Determine the (X, Y) coordinate at the center of the cell enclosing the given text.  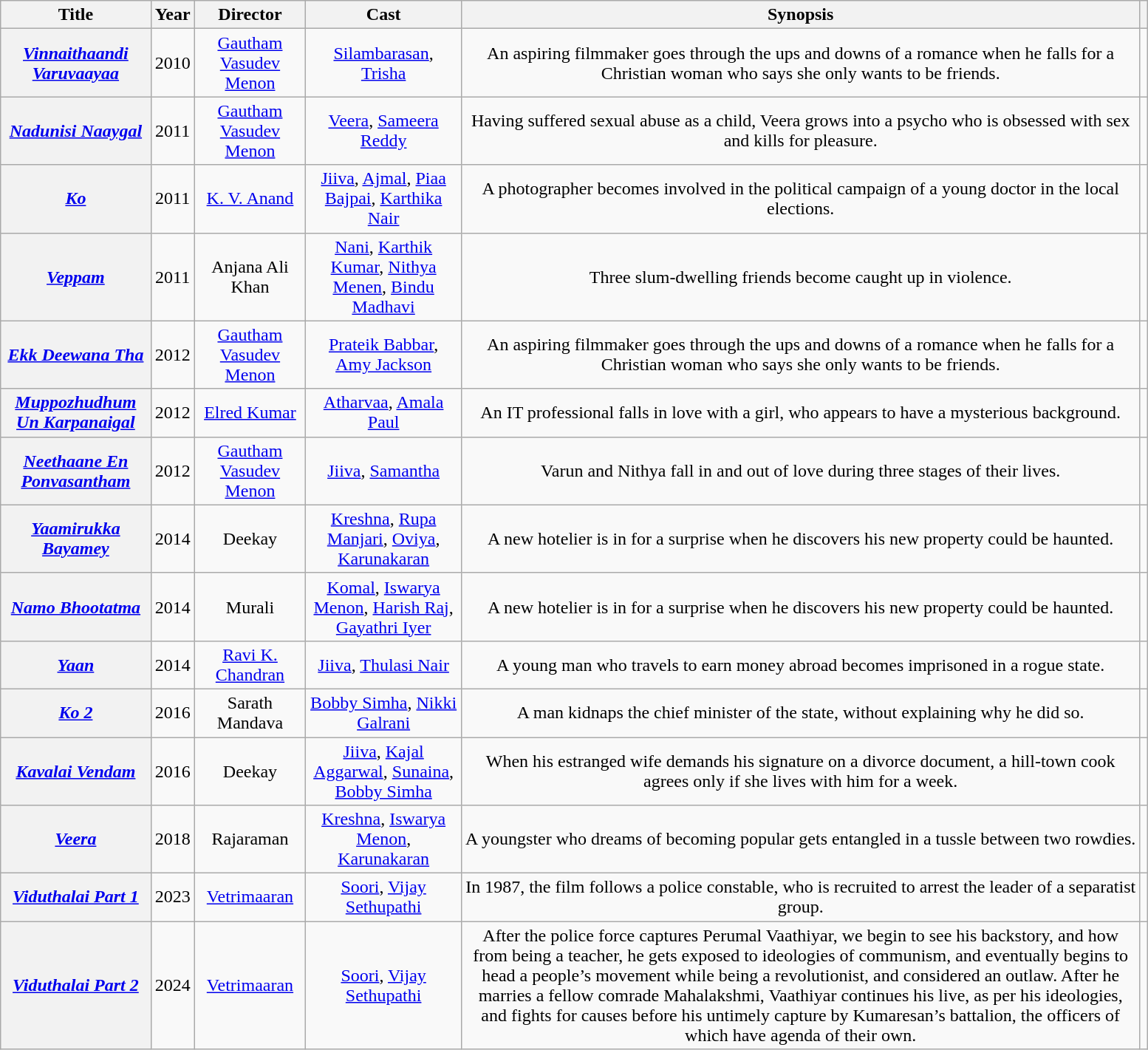
Kreshna, Rupa Manjari, Oviya, Karunakaran (384, 539)
Varun and Nithya fall in and out of love during three stages of their lives. (800, 471)
Year (173, 15)
Jiiva, Kajal Aggarwal, Sunaina, Bobby Simha (384, 771)
Elred Kumar (250, 412)
Synopsis (800, 15)
Yaan (75, 665)
A photographer becomes involved in the political campaign of a young doctor in the local elections. (800, 199)
Having suffered sexual abuse as a child, Veera grows into a psycho who is obsessed with sex and kills for pleasure. (800, 131)
Vinnaithaandi Varuvaayaa (75, 63)
Namo Bhootatma (75, 607)
Anjana Ali Khan (250, 276)
Bobby Simha, Nikki Galrani (384, 712)
2024 (173, 986)
Jiiva, Thulasi Nair (384, 665)
Atharvaa, Amala Paul (384, 412)
Prateik Babbar, Amy Jackson (384, 355)
Veera, Sameera Reddy (384, 131)
Title (75, 15)
Nani, Karthik Kumar, Nithya Menen, Bindu Madhavi (384, 276)
Komal, Iswarya Menon, Harish Raj, Gayathri Iyer (384, 607)
Kavalai Vendam (75, 771)
Director (250, 15)
2023 (173, 897)
Jiiva, Samantha (384, 471)
Neethaane En Ponvasantham (75, 471)
A young man who travels to earn money abroad becomes imprisoned in a rogue state. (800, 665)
Ko 2 (75, 712)
K. V. Anand (250, 199)
Ko (75, 199)
An IT professional falls in love with a girl, who appears to have a mysterious background. (800, 412)
When his estranged wife demands his signature on a divorce document, a hill-town cook agrees only if she lives with him for a week. (800, 771)
Sarath Mandava (250, 712)
A man kidnaps the chief minister of the state, without explaining why he did so. (800, 712)
Yaamirukka Bayamey (75, 539)
Nadunisi Naaygal (75, 131)
Viduthalai Part 2 (75, 986)
Cast (384, 15)
Ekk Deewana Tha (75, 355)
Jiiva, Ajmal, Piaa Bajpai, Karthika Nair (384, 199)
2018 (173, 839)
Three slum-dwelling friends become caught up in violence. (800, 276)
Kreshna, Iswarya Menon, Karunakaran (384, 839)
In 1987, the film follows a police constable, who is recruited to arrest the leader of a separatist group. (800, 897)
Veera (75, 839)
2010 (173, 63)
Silambarasan, Trisha (384, 63)
Murali (250, 607)
A youngster who dreams of becoming popular gets entangled in a tussle between two rowdies. (800, 839)
Ravi K. Chandran (250, 665)
Viduthalai Part 1 (75, 897)
Rajaraman (250, 839)
Veppam (75, 276)
Muppozhudhum Un Karpanaigal (75, 412)
